Identify which cell holds the provided text, then report its (X, Y) central coordinate. 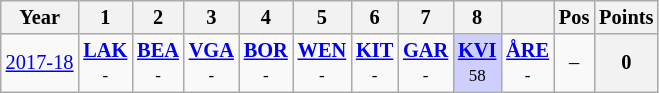
7 (426, 17)
BEA- (158, 63)
0 (626, 63)
GAR- (426, 63)
VGA- (212, 63)
5 (322, 17)
4 (266, 17)
1 (105, 17)
KVI58 (477, 63)
KIT- (374, 63)
2 (158, 17)
Pos (574, 17)
BOR- (266, 63)
6 (374, 17)
Points (626, 17)
8 (477, 17)
ÅRE- (528, 63)
3 (212, 17)
WEN- (322, 63)
LAK- (105, 63)
– (574, 63)
Year (40, 17)
2017-18 (40, 63)
